Return the (x, y) coordinate for the center point of the cell that contains the specified text.  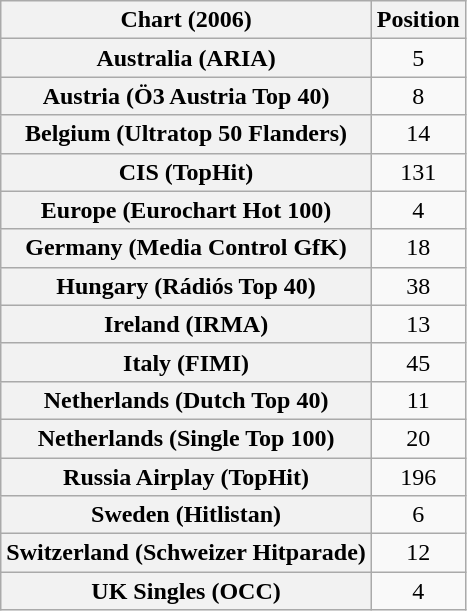
Australia (ARIA) (186, 58)
20 (418, 438)
Ireland (IRMA) (186, 324)
CIS (TopHit) (186, 172)
Netherlands (Dutch Top 40) (186, 400)
8 (418, 96)
196 (418, 477)
12 (418, 553)
18 (418, 248)
5 (418, 58)
131 (418, 172)
Switzerland (Schweizer Hitparade) (186, 553)
Italy (FIMI) (186, 362)
Netherlands (Single Top 100) (186, 438)
Belgium (Ultratop 50 Flanders) (186, 134)
38 (418, 286)
UK Singles (OCC) (186, 591)
Chart (2006) (186, 20)
13 (418, 324)
14 (418, 134)
Russia Airplay (TopHit) (186, 477)
Hungary (Rádiós Top 40) (186, 286)
Europe (Eurochart Hot 100) (186, 210)
Austria (Ö3 Austria Top 40) (186, 96)
Position (418, 20)
11 (418, 400)
Sweden (Hitlistan) (186, 515)
6 (418, 515)
Germany (Media Control GfK) (186, 248)
45 (418, 362)
